For the text-containing cell, return its midpoint in (x, y) coordinate format. 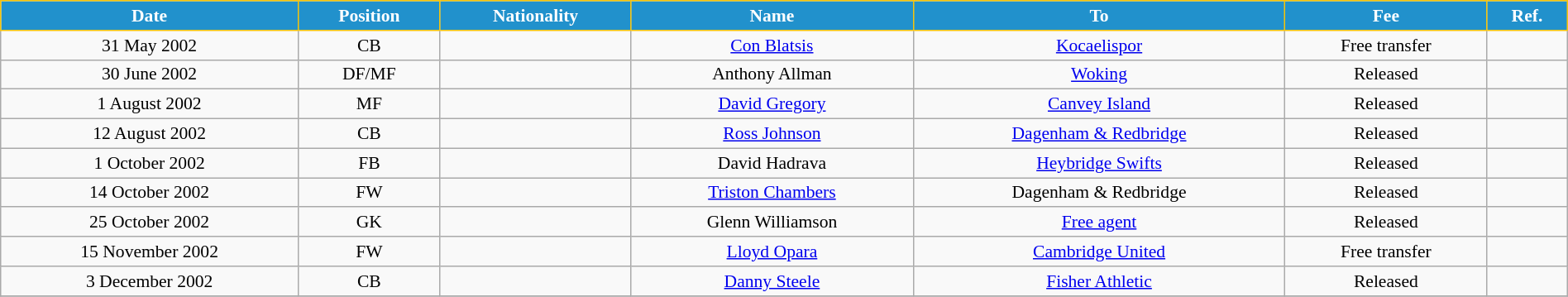
Fisher Athletic (1099, 281)
FB (369, 163)
1 October 2002 (150, 163)
25 October 2002 (150, 223)
MF (369, 104)
Danny Steele (772, 281)
David Hadrava (772, 163)
15 November 2002 (150, 251)
Con Blatsis (772, 46)
30 June 2002 (150, 74)
Fee (1386, 16)
David Gregory (772, 104)
DF/MF (369, 74)
To (1099, 16)
Lloyd Opara (772, 251)
Cambridge United (1099, 251)
3 December 2002 (150, 281)
Ref. (1527, 16)
Woking (1099, 74)
Kocaelispor (1099, 46)
Position (369, 16)
14 October 2002 (150, 193)
Free agent (1099, 223)
1 August 2002 (150, 104)
GK (369, 223)
31 May 2002 (150, 46)
Anthony Allman (772, 74)
Triston Chambers (772, 193)
Name (772, 16)
Canvey Island (1099, 104)
Date (150, 16)
Heybridge Swifts (1099, 163)
Glenn Williamson (772, 223)
Ross Johnson (772, 134)
12 August 2002 (150, 134)
Nationality (535, 16)
